Find where the given text appears and provide that cell's center as [x, y] coordinate. 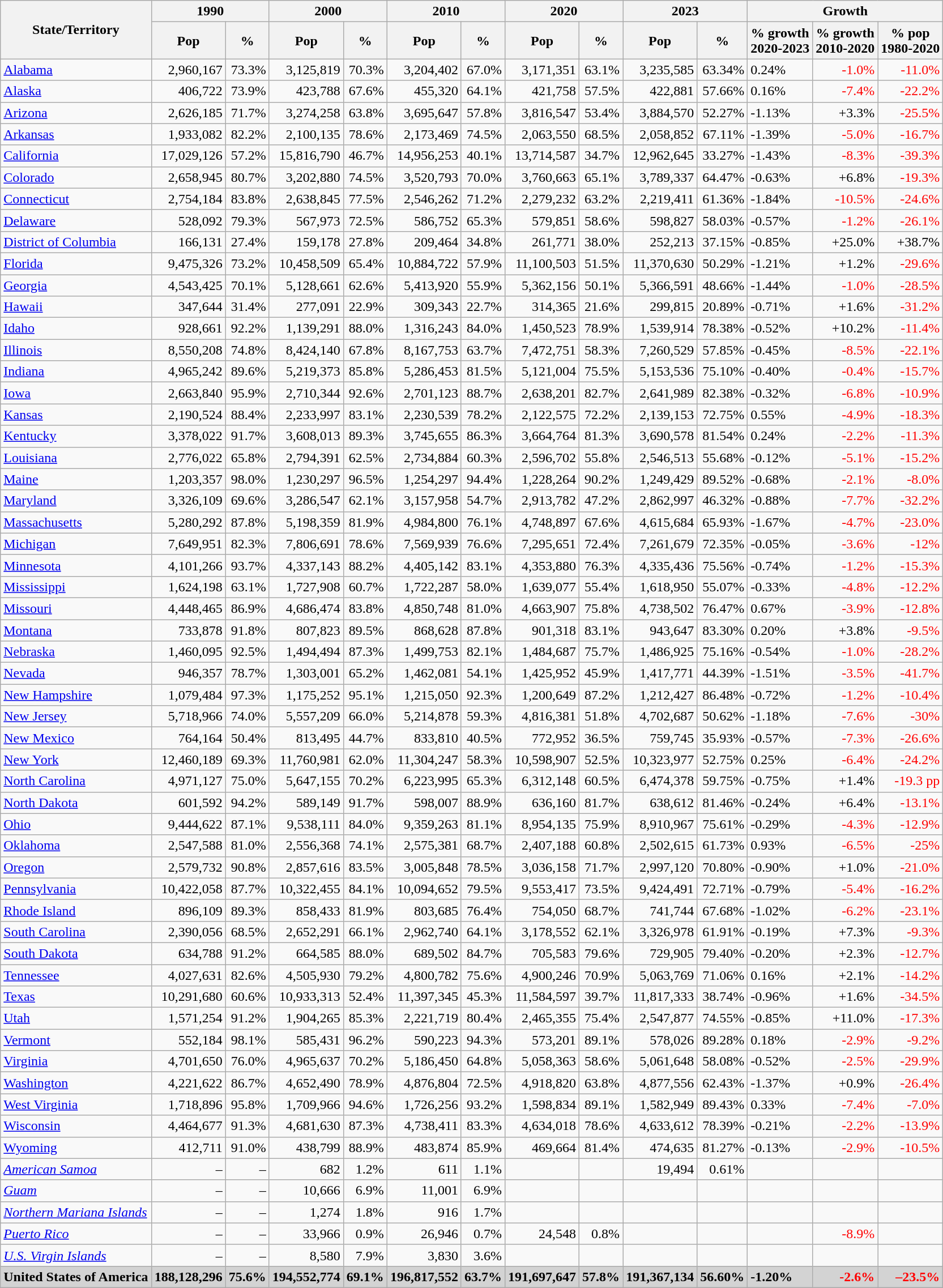
78.39% [723, 1126]
7,261,679 [660, 544]
3,286,547 [306, 501]
3,745,655 [424, 436]
82.3% [247, 544]
55.9% [483, 285]
598,007 [424, 803]
-0.20% [780, 953]
5,286,453 [424, 372]
27.4% [247, 242]
2,776,022 [188, 458]
3,608,013 [306, 436]
-8.0% [911, 479]
Louisiana [76, 458]
-1.51% [780, 673]
2010 [446, 11]
-9.2% [911, 1040]
70.1% [247, 285]
807,823 [306, 630]
79.2% [365, 975]
71.06% [723, 975]
-12% [911, 544]
6,474,378 [660, 781]
-9.3% [911, 932]
Alaska [76, 91]
20.89% [723, 307]
3,235,585 [660, 70]
92.5% [247, 652]
-25% [911, 846]
Pennsylvania [76, 889]
1,417,771 [660, 673]
3,178,552 [541, 932]
901,318 [541, 630]
58.08% [723, 1061]
89.43% [723, 1104]
Illinois [76, 350]
0.25% [780, 760]
Nebraska [76, 652]
1,718,896 [188, 1104]
11,370,630 [660, 263]
833,810 [424, 738]
3,326,978 [660, 932]
Michigan [76, 544]
10,291,680 [188, 997]
75.7% [601, 652]
528,092 [188, 220]
-6.8% [845, 393]
1,726,256 [424, 1104]
52.5% [601, 760]
-23.1% [911, 910]
66.0% [365, 716]
95.9% [247, 393]
55.07% [723, 587]
64.8% [483, 1061]
3,690,578 [660, 436]
-0.68% [780, 479]
74.55% [723, 1018]
73.3% [247, 70]
8,424,140 [306, 350]
South Carolina [76, 932]
65.2% [365, 673]
55.4% [601, 587]
94.6% [365, 1104]
1,499,753 [424, 652]
10,422,058 [188, 889]
-0.32% [780, 393]
-19.3 pp [911, 781]
-0.21% [780, 1126]
+25.0% [845, 242]
46.32% [723, 501]
98.0% [247, 479]
65.93% [723, 522]
741,744 [660, 910]
2,710,344 [306, 393]
2,794,391 [306, 458]
196,817,552 [424, 1277]
50.62% [723, 716]
1,462,081 [424, 673]
Mississippi [76, 587]
-8.9% [845, 1234]
60.5% [601, 781]
868,628 [424, 630]
1,254,297 [424, 479]
10,598,907 [541, 760]
-32.2% [911, 501]
71.2% [483, 199]
75.4% [601, 1018]
2,279,232 [541, 199]
81.4% [601, 1148]
73.5% [601, 889]
585,431 [306, 1040]
-1.02% [780, 910]
11,397,345 [424, 997]
6,223,995 [424, 781]
62.0% [365, 760]
1,450,523 [541, 329]
4,686,474 [306, 608]
57.2% [247, 156]
86.7% [247, 1083]
5,198,359 [306, 522]
9,359,263 [424, 824]
1,727,908 [306, 587]
-2.1% [845, 479]
-4.8% [845, 587]
46.7% [365, 156]
-0.72% [780, 695]
+2.3% [845, 953]
Oregon [76, 867]
75.61% [723, 824]
93.2% [483, 1104]
-1.39% [780, 134]
22.9% [365, 307]
3,274,258 [306, 113]
53.4% [601, 113]
-1.44% [780, 285]
412,711 [188, 1148]
New Hampshire [76, 695]
57.9% [483, 263]
17,029,126 [188, 156]
579,851 [541, 220]
70.80% [723, 867]
896,109 [188, 910]
-13.1% [911, 803]
1,316,243 [424, 329]
7,806,691 [306, 544]
2,734,884 [424, 458]
-26.1% [911, 220]
4,505,930 [306, 975]
2020 [564, 11]
-8.3% [845, 156]
88.4% [247, 415]
Delaware [76, 220]
+3.8% [845, 630]
634,788 [188, 953]
1.8% [365, 1212]
-7.3% [845, 738]
5,366,591 [660, 285]
2,913,782 [541, 501]
Massachusetts [76, 522]
11,304,247 [424, 760]
95.1% [365, 695]
81.46% [723, 803]
-24.2% [911, 760]
80.4% [483, 1018]
Oklahoma [76, 846]
2,857,616 [306, 867]
-0.19% [780, 932]
-23.0% [911, 522]
North Carolina [76, 781]
406,722 [188, 91]
1,460,095 [188, 652]
4,876,804 [424, 1083]
–23.5% [911, 1277]
-19.3% [911, 177]
-0.88% [780, 501]
75.16% [723, 652]
0.20% [780, 630]
1,486,925 [660, 652]
2,465,355 [541, 1018]
4,615,684 [660, 522]
15,816,790 [306, 156]
9,424,491 [660, 889]
2,390,056 [188, 932]
12,460,189 [188, 760]
2,502,615 [660, 846]
Rhode Island [76, 910]
0.18% [780, 1040]
803,685 [424, 910]
72.71% [723, 889]
81.3% [601, 436]
New York [76, 760]
4,634,018 [541, 1126]
-4.9% [845, 415]
-15.2% [911, 458]
61.91% [723, 932]
83.3% [483, 1126]
-0.33% [780, 587]
1,598,834 [541, 1104]
51.8% [601, 716]
86.9% [247, 608]
Washington [76, 1083]
4,702,687 [660, 716]
3.6% [483, 1255]
58.03% [723, 220]
2,058,852 [660, 134]
76.0% [247, 1061]
-11.4% [911, 329]
3,005,848 [424, 867]
3,664,764 [541, 436]
12,962,645 [660, 156]
79.6% [601, 953]
56.60% [723, 1277]
1,303,001 [306, 673]
5,214,878 [424, 716]
+1.0% [845, 867]
1,539,914 [660, 329]
Florida [76, 263]
601,592 [188, 803]
61.73% [723, 846]
5,557,209 [306, 716]
-25.5% [911, 113]
89.6% [247, 372]
90.2% [601, 479]
State/Territory [76, 29]
50.1% [601, 285]
1.1% [483, 1169]
U.S. Virgin Islands [76, 1255]
4,965,637 [306, 1061]
+3.3% [845, 113]
-6.4% [845, 760]
261,771 [541, 242]
44.7% [365, 738]
United States of America [76, 1277]
72.35% [723, 544]
928,661 [188, 329]
474,635 [660, 1148]
2,063,550 [541, 134]
36.5% [601, 738]
New Jersey [76, 716]
34.7% [601, 156]
West Virginia [76, 1104]
85.9% [483, 1148]
309,343 [424, 307]
4,918,820 [541, 1083]
65.4% [365, 263]
-1.18% [780, 716]
7,295,651 [541, 544]
10,458,509 [306, 263]
-7.7% [845, 501]
-0.4% [845, 372]
+6.4% [845, 803]
-6.5% [845, 846]
31.4% [247, 307]
52.4% [365, 997]
705,583 [541, 953]
58.0% [483, 587]
11,817,333 [660, 997]
1,230,297 [306, 479]
45.3% [483, 997]
92.3% [483, 695]
10,094,652 [424, 889]
74.1% [365, 846]
8,954,135 [541, 824]
7,472,751 [541, 350]
-0.71% [780, 307]
70.9% [601, 975]
26,946 [424, 1234]
% pop1980-2020 [911, 41]
79.5% [483, 889]
1,582,949 [660, 1104]
+6.8% [845, 177]
78.5% [483, 867]
95.8% [247, 1104]
-0.75% [780, 781]
0.7% [483, 1234]
Montana [76, 630]
39.7% [601, 997]
2,233,997 [306, 415]
70.0% [483, 177]
2,219,411 [660, 199]
88.7% [483, 393]
97.3% [247, 695]
Minnesota [76, 565]
8,167,753 [424, 350]
-6.2% [845, 910]
5,058,363 [541, 1061]
2023 [685, 11]
Hawaii [76, 307]
567,973 [306, 220]
2,190,524 [188, 415]
69.1% [365, 1277]
80.7% [247, 177]
76.4% [483, 910]
-30% [911, 716]
664,585 [306, 953]
-15.7% [911, 372]
2,626,185 [188, 113]
2000 [328, 11]
611 [424, 1169]
Iowa [76, 393]
347,644 [188, 307]
-10.9% [911, 393]
6,312,148 [541, 781]
64.47% [723, 177]
55.8% [601, 458]
76.3% [601, 565]
5,413,920 [424, 285]
0.93% [780, 846]
+7.3% [845, 932]
-1.67% [780, 522]
82.1% [483, 652]
-0.74% [780, 565]
5,061,648 [660, 1061]
-1.84% [780, 199]
65.8% [247, 458]
-28.5% [911, 285]
2,579,732 [188, 867]
75.56% [723, 565]
166,131 [188, 242]
191,697,647 [541, 1277]
Wisconsin [76, 1126]
+1.4% [845, 781]
2,701,123 [424, 393]
598,827 [660, 220]
48.66% [723, 285]
South Dakota [76, 953]
-3.9% [845, 608]
3,789,337 [660, 177]
4,405,142 [424, 565]
74.8% [247, 350]
943,647 [660, 630]
1,139,291 [306, 329]
3,202,880 [306, 177]
75.10% [723, 372]
4,971,127 [188, 781]
-0.13% [780, 1148]
4,027,631 [188, 975]
40.5% [483, 738]
76.47% [723, 608]
2,100,135 [306, 134]
2,754,184 [188, 199]
91.3% [247, 1126]
2,173,469 [424, 134]
86.3% [483, 436]
-12.9% [911, 824]
57.66% [723, 91]
-0.40% [780, 372]
88.2% [365, 565]
2,658,945 [188, 177]
3,695,647 [424, 113]
94.2% [247, 803]
3,204,402 [424, 70]
91.8% [247, 630]
52.27% [723, 113]
87.2% [601, 695]
63.34% [723, 70]
American Samoa [76, 1169]
4,101,266 [188, 565]
91.0% [247, 1148]
772,952 [541, 738]
-12.8% [911, 608]
-1.13% [780, 113]
438,799 [306, 1148]
75.8% [601, 608]
1,709,966 [306, 1104]
5,063,769 [660, 975]
87.1% [247, 824]
4,850,748 [424, 608]
-0.45% [780, 350]
-11.3% [911, 436]
-12.2% [911, 587]
-4.3% [845, 824]
69.3% [247, 760]
11,100,503 [541, 263]
4,663,907 [541, 608]
21.6% [601, 307]
67.11% [723, 134]
76.6% [483, 544]
33.27% [723, 156]
-26.6% [911, 738]
0.55% [780, 415]
38.0% [601, 242]
92.2% [247, 329]
55.68% [723, 458]
2,638,201 [541, 393]
82.38% [723, 393]
-0.54% [780, 652]
72.75% [723, 415]
98.1% [247, 1040]
469,664 [541, 1148]
52.75% [723, 760]
93.7% [247, 565]
North Dakota [76, 803]
423,788 [306, 91]
1,904,265 [306, 1018]
-24.6% [911, 199]
9,475,326 [188, 263]
Colorado [76, 177]
5,128,661 [306, 285]
Northern Mariana Islands [76, 1212]
2,547,588 [188, 846]
0.9% [365, 1234]
754,050 [541, 910]
New Mexico [76, 738]
-28.2% [911, 652]
59.3% [483, 716]
1,933,082 [188, 134]
-0.96% [780, 997]
1,215,050 [424, 695]
79.3% [247, 220]
3,830 [424, 1255]
85.8% [365, 372]
Tennessee [76, 975]
4,464,677 [188, 1126]
813,495 [306, 738]
1,249,429 [660, 479]
Vermont [76, 1040]
0.61% [723, 1169]
-0.24% [780, 803]
8,550,208 [188, 350]
3,326,109 [188, 501]
0.67% [780, 608]
72.2% [601, 415]
89.52% [723, 479]
89.5% [365, 630]
-1.20% [780, 1277]
1,200,649 [541, 695]
636,160 [541, 803]
3,816,547 [541, 113]
5,718,966 [188, 716]
2,221,719 [424, 1018]
87.7% [247, 889]
75.9% [601, 824]
10,933,313 [306, 997]
Puerto Rico [76, 1234]
4,738,411 [424, 1126]
5,362,156 [541, 285]
76.1% [483, 522]
72.4% [601, 544]
Nevada [76, 673]
+11.0% [845, 1018]
38.74% [723, 997]
-34.5% [911, 997]
2,547,877 [660, 1018]
Kansas [76, 415]
54.7% [483, 501]
-17.3% [911, 1018]
4,900,246 [541, 975]
-11.0% [911, 70]
2,962,740 [424, 932]
1,624,198 [188, 587]
+2.1% [845, 975]
-14.2% [911, 975]
-0.05% [780, 544]
Guam [76, 1191]
9,538,111 [306, 824]
4,633,612 [660, 1126]
1,484,687 [541, 652]
-8.5% [845, 350]
Maine [76, 479]
-2.5% [845, 1061]
2,638,845 [306, 199]
-5.1% [845, 458]
10,666 [306, 1191]
+1.2% [845, 263]
5,219,373 [306, 372]
-0.90% [780, 867]
94.4% [483, 479]
-15.3% [911, 565]
2,663,840 [188, 393]
District of Columbia [76, 242]
5,280,292 [188, 522]
82.2% [247, 134]
2,652,291 [306, 932]
3,760,663 [541, 177]
-0.63% [780, 177]
% growth 2010-2020 [845, 41]
-7.0% [911, 1104]
586,752 [424, 220]
689,502 [424, 953]
759,745 [660, 738]
50.29% [723, 263]
682 [306, 1169]
-13.9% [911, 1126]
Missouri [76, 608]
1,274 [306, 1212]
73.2% [247, 263]
84.1% [365, 889]
733,878 [188, 630]
4,965,242 [188, 372]
455,320 [424, 91]
75.5% [601, 372]
191,367,134 [660, 1277]
85.3% [365, 1018]
638,612 [660, 803]
7.9% [365, 1255]
4,543,425 [188, 285]
90.8% [247, 867]
-31.2% [911, 307]
4,337,143 [306, 565]
82.6% [247, 975]
78.2% [483, 415]
81.5% [483, 372]
4,877,556 [660, 1083]
-12.7% [911, 953]
69.6% [247, 501]
916 [424, 1212]
2,407,188 [541, 846]
-10.4% [911, 695]
4,681,630 [306, 1126]
764,164 [188, 738]
0.8% [601, 1234]
5,121,004 [541, 372]
3,125,819 [306, 70]
-18.3% [911, 415]
3,171,351 [541, 70]
California [76, 156]
-29.6% [911, 263]
-1.37% [780, 1083]
Ohio [76, 824]
44.39% [723, 673]
4,701,650 [188, 1061]
62.6% [365, 285]
-5.4% [845, 889]
252,213 [660, 242]
83.5% [365, 867]
5,647,155 [306, 781]
-0.79% [780, 889]
9,553,417 [541, 889]
4,335,436 [660, 565]
1,079,484 [188, 695]
159,178 [306, 242]
2,862,997 [660, 501]
34.8% [483, 242]
96.5% [365, 479]
729,905 [660, 953]
1,203,357 [188, 479]
10,884,722 [424, 263]
9,444,622 [188, 824]
2,230,539 [424, 415]
-1.43% [780, 156]
24,548 [541, 1234]
590,223 [424, 1040]
7,649,951 [188, 544]
11,001 [424, 1191]
70.3% [365, 70]
Georgia [76, 285]
3,036,158 [541, 867]
81.1% [483, 824]
2,960,167 [188, 70]
11,584,597 [541, 997]
-21.0% [911, 867]
-39.3% [911, 156]
3,378,022 [188, 436]
4,738,502 [660, 608]
62.43% [723, 1083]
74.0% [247, 716]
4,816,381 [541, 716]
2,575,381 [424, 846]
Arizona [76, 113]
61.36% [723, 199]
-16.7% [911, 134]
73.9% [247, 91]
14,956,253 [424, 156]
-5.0% [845, 134]
1,175,252 [306, 695]
37.15% [723, 242]
86.48% [723, 695]
858,433 [306, 910]
77.5% [365, 199]
-3.6% [845, 544]
% growth2020-2023 [780, 41]
59.75% [723, 781]
-22.2% [911, 91]
10,323,977 [660, 760]
4,800,782 [424, 975]
-0.29% [780, 824]
8,580 [306, 1255]
Kentucky [76, 436]
51.5% [601, 263]
573,201 [541, 1040]
81.54% [723, 436]
33,966 [306, 1234]
Idaho [76, 329]
2,546,513 [660, 458]
188,128,296 [188, 1277]
Maryland [76, 501]
-22.1% [911, 350]
79.40% [723, 953]
60.3% [483, 458]
578,026 [660, 1040]
78.38% [723, 329]
7,569,939 [424, 544]
Wyoming [76, 1148]
2,596,702 [541, 458]
+0.9% [845, 1083]
7,260,529 [660, 350]
50.4% [247, 738]
60.7% [365, 587]
2,997,120 [660, 867]
40.1% [483, 156]
1,228,264 [541, 479]
2,556,368 [306, 846]
5,153,536 [660, 372]
1,618,950 [660, 587]
96.2% [365, 1040]
+38.7% [911, 242]
-41.7% [911, 673]
4,984,800 [424, 522]
Utah [76, 1018]
81.7% [601, 803]
Connecticut [76, 199]
4,748,897 [541, 522]
4,353,880 [541, 565]
1990 [210, 11]
5,186,450 [424, 1061]
10,322,455 [306, 889]
-9.5% [911, 630]
65.1% [601, 177]
57.5% [601, 91]
67.8% [365, 350]
11,760,981 [306, 760]
+10.2% [845, 329]
2,546,262 [424, 199]
Alabama [76, 70]
78.7% [247, 673]
1.2% [365, 1169]
4,221,622 [188, 1083]
13,714,587 [541, 156]
209,464 [424, 242]
83.30% [723, 630]
194,552,774 [306, 1277]
1,212,427 [660, 695]
89.28% [723, 1040]
-1.21% [780, 263]
946,357 [188, 673]
-16.2% [911, 889]
1,494,494 [306, 652]
Virginia [76, 1061]
422,881 [660, 91]
Growth [845, 11]
57.85% [723, 350]
421,758 [541, 91]
66.1% [365, 932]
277,091 [306, 307]
-4.7% [845, 522]
1.7% [483, 1212]
8,910,967 [660, 824]
67.0% [483, 70]
62.5% [365, 458]
82.7% [601, 393]
3,884,570 [660, 113]
1,425,952 [541, 673]
Arkansas [76, 134]
81.27% [723, 1148]
45.9% [601, 673]
92.6% [365, 393]
54.1% [483, 673]
483,874 [424, 1148]
47.2% [601, 501]
84.7% [483, 953]
35.93% [723, 738]
94.3% [483, 1040]
3,157,958 [424, 501]
299,815 [660, 307]
75.0% [247, 781]
-7.6% [845, 716]
60.6% [247, 997]
27.8% [365, 242]
-3.5% [845, 673]
2,139,153 [660, 415]
2,122,575 [541, 415]
314,365 [541, 307]
589,149 [306, 803]
-0.12% [780, 458]
22.7% [483, 307]
Indiana [76, 372]
67.68% [723, 910]
-26.4% [911, 1083]
0.33% [780, 1104]
3,520,793 [424, 177]
-29.9% [911, 1061]
-2.6% [845, 1277]
60.8% [601, 846]
552,184 [188, 1040]
1,722,287 [424, 587]
Texas [76, 997]
1,639,077 [541, 587]
19,494 [660, 1169]
4,448,465 [188, 608]
63.2% [601, 199]
2,641,989 [660, 393]
4,652,490 [306, 1083]
1,571,254 [188, 1018]
